Return the [x, y] coordinate for the center point of the cell that contains the specified text.  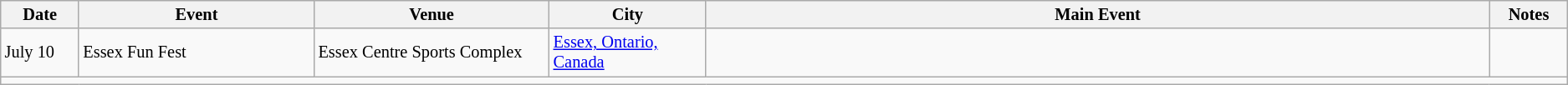
Essex Fun Fest [196, 52]
Main Event [1097, 14]
Event [196, 14]
Notes [1529, 14]
Essex, Ontario, Canada [627, 52]
Venue [432, 14]
July 10 [40, 52]
Essex Centre Sports Complex [432, 52]
City [627, 14]
Date [40, 14]
